Detect which cell encompasses the target text, then output its (x, y) center coordinate. 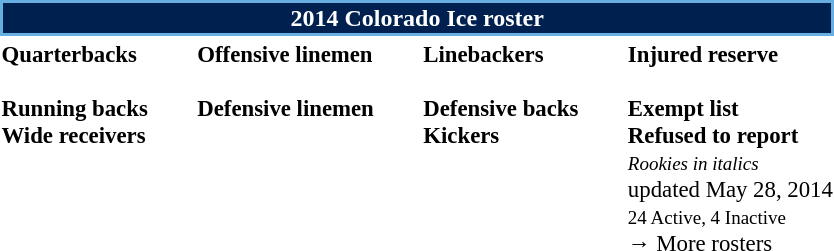
2014 Colorado Ice roster (417, 18)
